Output the [x, y] coordinate of the center of the cell containing the given text.  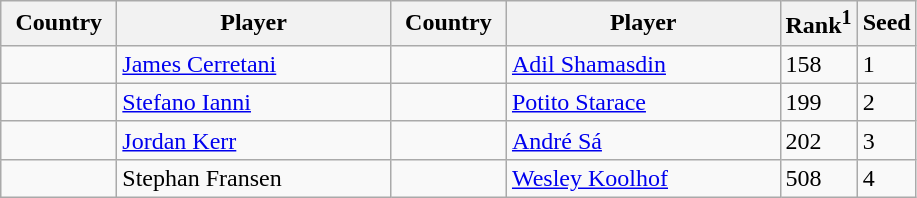
202 [818, 140]
Stefano Ianni [254, 102]
1 [886, 64]
Adil Shamasdin [643, 64]
508 [818, 178]
4 [886, 178]
James Cerretani [254, 64]
Rank1 [818, 24]
Jordan Kerr [254, 140]
André Sá [643, 140]
158 [818, 64]
Stephan Fransen [254, 178]
Wesley Koolhof [643, 178]
3 [886, 140]
2 [886, 102]
199 [818, 102]
Potito Starace [643, 102]
Seed [886, 24]
